Capture the cell that displays the provided text and extract its (x, y) central coordinate. 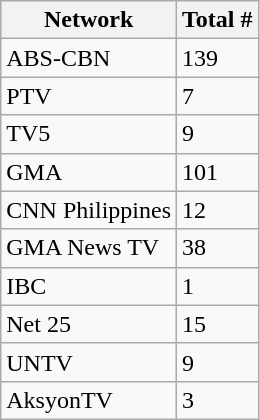
GMA News TV (89, 248)
UNTV (89, 362)
15 (218, 324)
PTV (89, 96)
AksyonTV (89, 400)
7 (218, 96)
Network (89, 20)
3 (218, 400)
1 (218, 286)
12 (218, 210)
IBC (89, 286)
ABS-CBN (89, 58)
101 (218, 172)
Total # (218, 20)
CNN Philippines (89, 210)
TV5 (89, 134)
GMA (89, 172)
38 (218, 248)
Net 25 (89, 324)
139 (218, 58)
